Find where the given text appears and provide that cell's center as (X, Y) coordinate. 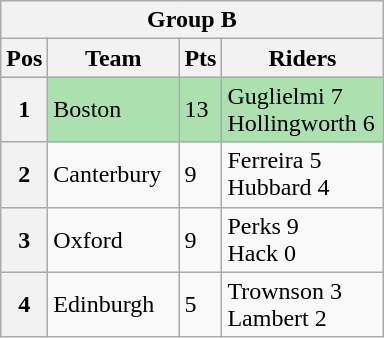
2 (24, 174)
Riders (302, 58)
3 (24, 240)
Trownson 3Lambert 2 (302, 304)
Boston (114, 110)
Group B (192, 20)
1 (24, 110)
Perks 9Hack 0 (302, 240)
Ferreira 5Hubbard 4 (302, 174)
Pos (24, 58)
13 (200, 110)
Guglielmi 7Hollingworth 6 (302, 110)
Canterbury (114, 174)
5 (200, 304)
Pts (200, 58)
Edinburgh (114, 304)
Team (114, 58)
4 (24, 304)
Oxford (114, 240)
